Output the [X, Y] coordinate of the center of the cell containing the given text.  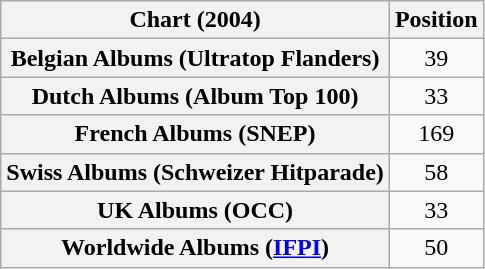
Swiss Albums (Schweizer Hitparade) [196, 172]
39 [436, 58]
Chart (2004) [196, 20]
Belgian Albums (Ultratop Flanders) [196, 58]
50 [436, 248]
58 [436, 172]
Worldwide Albums (IFPI) [196, 248]
UK Albums (OCC) [196, 210]
169 [436, 134]
French Albums (SNEP) [196, 134]
Dutch Albums (Album Top 100) [196, 96]
Position [436, 20]
